Identify which cell holds the provided text, then report its (X, Y) central coordinate. 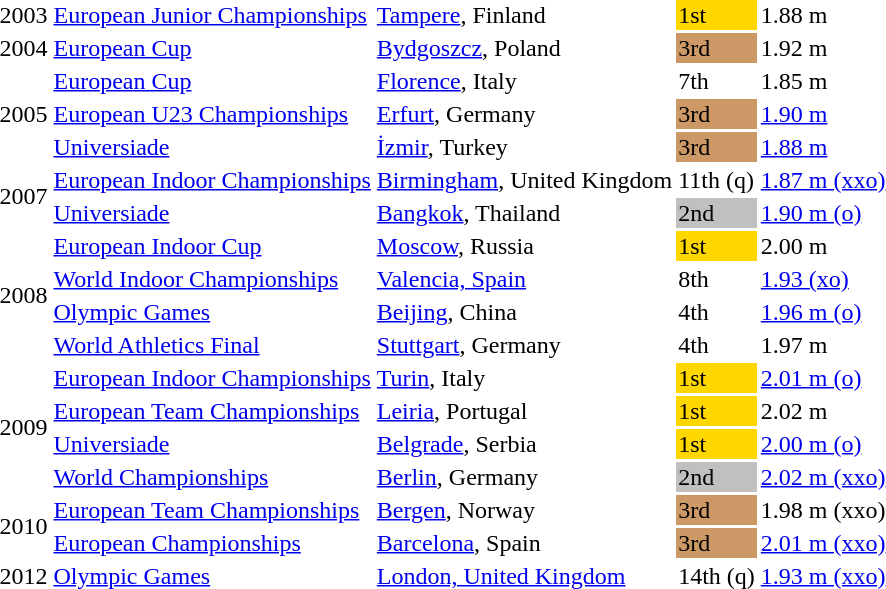
Stuttgart, Germany (524, 345)
11th (q) (717, 180)
World Indoor Championships (212, 279)
İzmir, Turkey (524, 147)
Birmingham, United Kingdom (524, 180)
8th (717, 279)
Olympic Games (212, 312)
Leiria, Portugal (524, 411)
Bangkok, Thailand (524, 213)
Bergen, Norway (524, 510)
European Championships (212, 543)
European Indoor Cup (212, 246)
World Athletics Final (212, 345)
World Championships (212, 477)
Valencia, Spain (524, 279)
Erfurt, Germany (524, 114)
7th (717, 81)
Tampere, Finland (524, 15)
Belgrade, Serbia (524, 444)
Beijing, China (524, 312)
Barcelona, Spain (524, 543)
Moscow, Russia (524, 246)
Berlin, Germany (524, 477)
European U23 Championships (212, 114)
Florence, Italy (524, 81)
Bydgoszcz, Poland (524, 48)
Turin, Italy (524, 378)
European Junior Championships (212, 15)
